Identify which cell holds the provided text, then report its (X, Y) central coordinate. 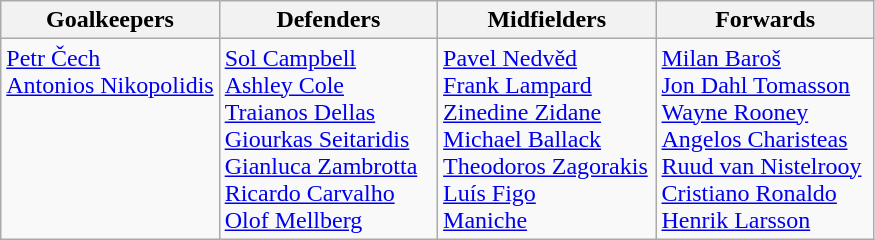
Midfielders (547, 20)
Pavel Nedvěd Frank Lampard Zinedine Zidane Michael Ballack Theodoros Zagorakis Luís Figo Maniche (547, 139)
Defenders (328, 20)
Forwards (765, 20)
Petr Čech Antonios Nikopolidis (110, 139)
Goalkeepers (110, 20)
Sol Campbell Ashley Cole Traianos Dellas Giourkas Seitaridis Gianluca Zambrotta Ricardo Carvalho Olof Mellberg (328, 139)
Milan Baroš Jon Dahl Tomasson Wayne Rooney Angelos Charisteas Ruud van Nistelrooy Cristiano Ronaldo Henrik Larsson (765, 139)
